Return the [X, Y] coordinate for the center point of the cell that contains the specified text.  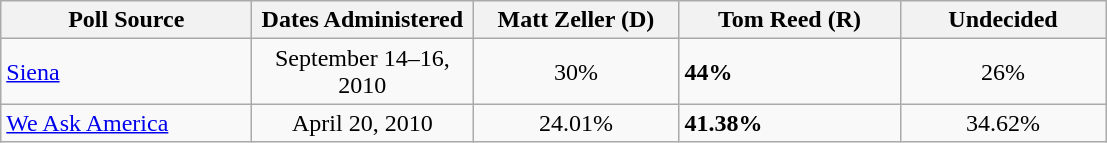
Dates Administered [362, 20]
Matt Zeller (D) [576, 20]
September 14–16, 2010 [362, 72]
41.38% [790, 123]
Siena [126, 72]
34.62% [1003, 123]
24.01% [576, 123]
We Ask America [126, 123]
44% [790, 72]
Tom Reed (R) [790, 20]
April 20, 2010 [362, 123]
30% [576, 72]
26% [1003, 72]
Undecided [1003, 20]
Poll Source [126, 20]
